Identify which cell holds the provided text, then report its [X, Y] central coordinate. 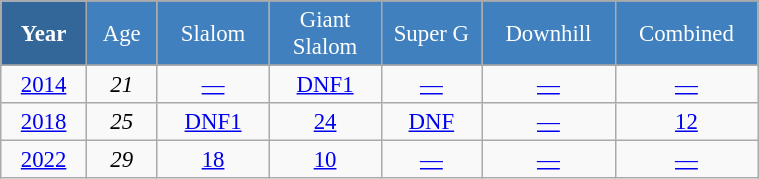
Year [44, 34]
24 [325, 122]
2014 [44, 85]
2018 [44, 122]
2022 [44, 160]
Combined [686, 34]
10 [325, 160]
29 [122, 160]
GiantSlalom [325, 34]
25 [122, 122]
21 [122, 85]
DNF [432, 122]
Downhill [549, 34]
18 [213, 160]
Super G [432, 34]
Slalom [213, 34]
Age [122, 34]
12 [686, 122]
